From the cell containing the given text, extract its center point as [x, y] coordinate. 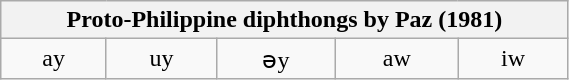
ay [54, 59]
Proto-Philippine diphthongs by Paz (1981) [284, 20]
aw [397, 59]
əy [276, 59]
iw [513, 59]
uy [161, 59]
